Return the (X, Y) coordinate for the center point of the cell that contains the specified text.  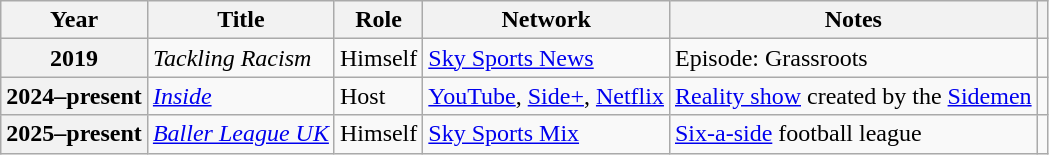
Episode: Grassroots (853, 58)
Reality show created by the Sidemen (853, 96)
Year (74, 20)
Host (378, 96)
Baller League UK (240, 134)
Role (378, 20)
2019 (74, 58)
Sky Sports Mix (546, 134)
2024–present (74, 96)
Notes (853, 20)
Six-a-side football league (853, 134)
Tackling Racism (240, 58)
2025–present (74, 134)
Inside (240, 96)
Sky Sports News (546, 58)
Network (546, 20)
YouTube, Side+, Netflix (546, 96)
Title (240, 20)
